Scan for the cell matching the given text and deliver its (x, y) coordinate at center. 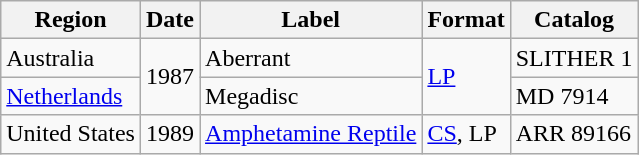
Australia (71, 58)
CS, LP (466, 134)
Catalog (574, 20)
SLITHER 1 (574, 58)
1989 (170, 134)
Megadisc (311, 96)
Netherlands (71, 96)
ARR 89166 (574, 134)
Date (170, 20)
Amphetamine Reptile (311, 134)
Aberrant (311, 58)
1987 (170, 77)
MD 7914 (574, 96)
Region (71, 20)
Label (311, 20)
United States (71, 134)
Format (466, 20)
LP (466, 77)
